Locate the cell with the specified text and output its (X, Y) center coordinate. 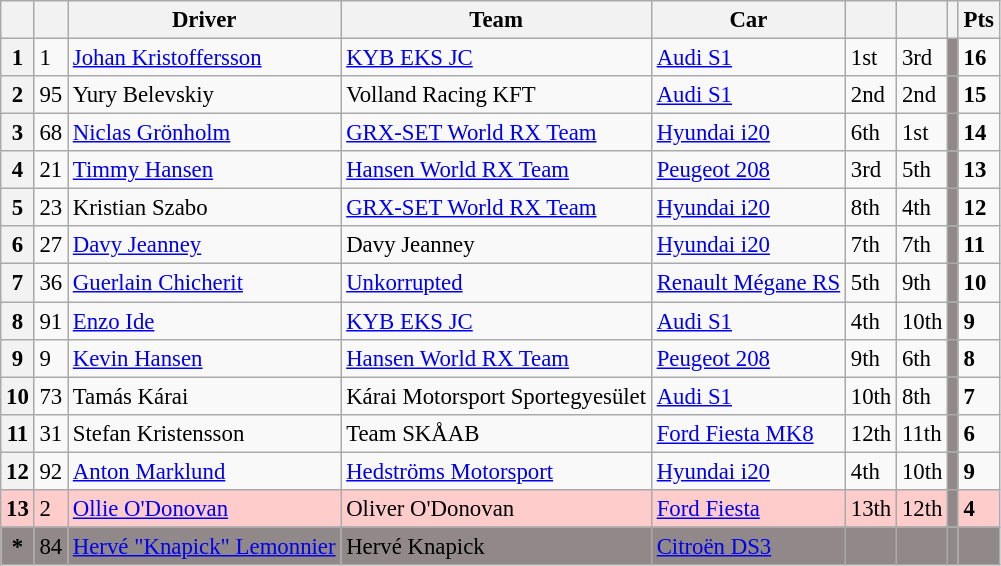
36 (50, 283)
Oliver O'Donovan (496, 509)
73 (50, 396)
95 (50, 95)
Car (748, 20)
* (18, 546)
Kárai Motorsport Sportegyesület (496, 396)
92 (50, 471)
Tamás Kárai (204, 396)
84 (50, 546)
Kristian Szabo (204, 208)
13th (870, 509)
27 (50, 245)
Kevin Hansen (204, 358)
Johan Kristoffersson (204, 58)
Renault Mégane RS (748, 283)
Stefan Kristensson (204, 433)
15 (978, 95)
Driver (204, 20)
Anton Marklund (204, 471)
Volland Racing KFT (496, 95)
11th (922, 433)
Guerlain Chicherit (204, 283)
Ford Fiesta MK8 (748, 433)
Pts (978, 20)
Yury Belevskiy (204, 95)
3 (18, 133)
14 (978, 133)
16 (978, 58)
Niclas Grönholm (204, 133)
Unkorrupted (496, 283)
Timmy Hansen (204, 170)
68 (50, 133)
Citroën DS3 (748, 546)
Hervé "Knapick" Lemonnier (204, 546)
21 (50, 170)
Ollie O'Donovan (204, 509)
Hervé Knapick (496, 546)
Team (496, 20)
5 (18, 208)
Enzo Ide (204, 321)
Hedströms Motorsport (496, 471)
91 (50, 321)
23 (50, 208)
31 (50, 433)
Team SKÅAB (496, 433)
Ford Fiesta (748, 509)
